Pinpoint the cell where the given text exists, returning its [x, y] midpoint coordinate. 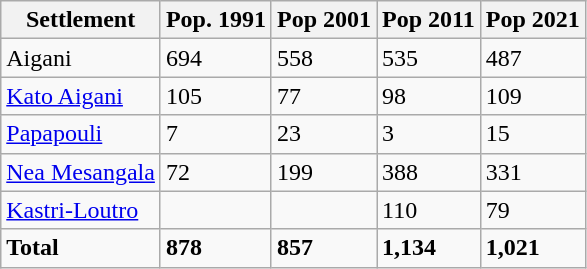
558 [324, 58]
857 [324, 248]
Pop 2021 [532, 20]
23 [324, 134]
Kato Aigani [81, 96]
7 [216, 134]
487 [532, 58]
1,021 [532, 248]
Aigani [81, 58]
98 [429, 96]
110 [429, 210]
199 [324, 172]
331 [532, 172]
Pop. 1991 [216, 20]
878 [216, 248]
Pop 2011 [429, 20]
535 [429, 58]
Settlement [81, 20]
15 [532, 134]
Pop 2001 [324, 20]
79 [532, 210]
109 [532, 96]
Kastri-Loutro [81, 210]
77 [324, 96]
72 [216, 172]
Papapouli [81, 134]
105 [216, 96]
3 [429, 134]
694 [216, 58]
388 [429, 172]
Nea Mesangala [81, 172]
Total [81, 248]
1,134 [429, 248]
